Pinpoint the cell where the given text exists, returning its (X, Y) midpoint coordinate. 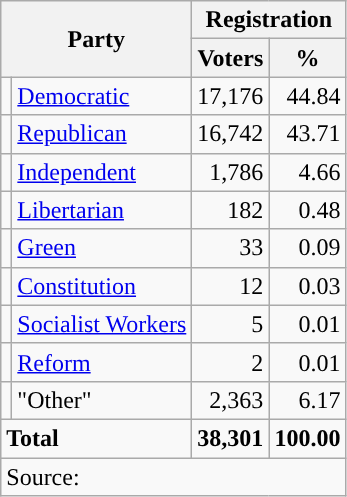
5 (230, 324)
"Other" (102, 400)
33 (230, 248)
12 (230, 286)
Registration (269, 20)
0.03 (308, 286)
0.09 (308, 248)
Reform (102, 362)
38,301 (230, 438)
Party (96, 39)
16,742 (230, 134)
43.71 (308, 134)
Independent (102, 172)
Green (102, 248)
182 (230, 210)
Socialist Workers (102, 324)
6.17 (308, 400)
% (308, 58)
17,176 (230, 96)
1,786 (230, 172)
Republican (102, 134)
Voters (230, 58)
2,363 (230, 400)
Source: (174, 477)
4.66 (308, 172)
Democratic (102, 96)
Constitution (102, 286)
Libertarian (102, 210)
44.84 (308, 96)
Total (96, 438)
100.00 (308, 438)
0.48 (308, 210)
2 (230, 362)
